Extract the (X, Y) coordinate from the center of the cell holding the provided text.  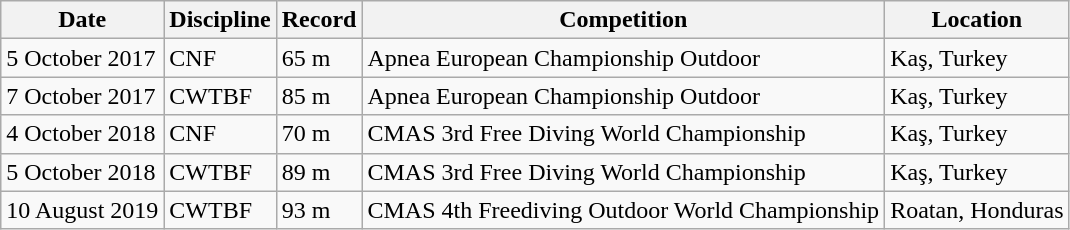
Competition (624, 20)
65 m (319, 58)
4 October 2018 (82, 134)
85 m (319, 96)
Record (319, 20)
10 August 2019 (82, 210)
5 October 2017 (82, 58)
Location (977, 20)
Discipline (220, 20)
CMAS 4th Freediving Outdoor World Championship (624, 210)
89 m (319, 172)
Roatan, Honduras (977, 210)
7 October 2017 (82, 96)
5 October 2018 (82, 172)
Date (82, 20)
70 m (319, 134)
93 m (319, 210)
